Return the [X, Y] coordinate for the center point of the cell that contains the specified text.  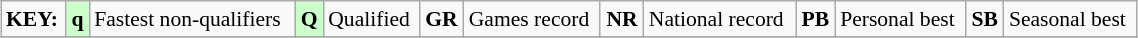
SB [985, 19]
PB [816, 19]
Fastest non-qualifiers [192, 19]
q [78, 19]
NR [622, 19]
Games record [532, 19]
GR [442, 19]
Q [309, 19]
Personal best [900, 19]
National record [720, 19]
Seasonal best [1070, 19]
Qualified [371, 19]
KEY: [34, 19]
